Detect which cell encompasses the target text, then output its (X, Y) center coordinate. 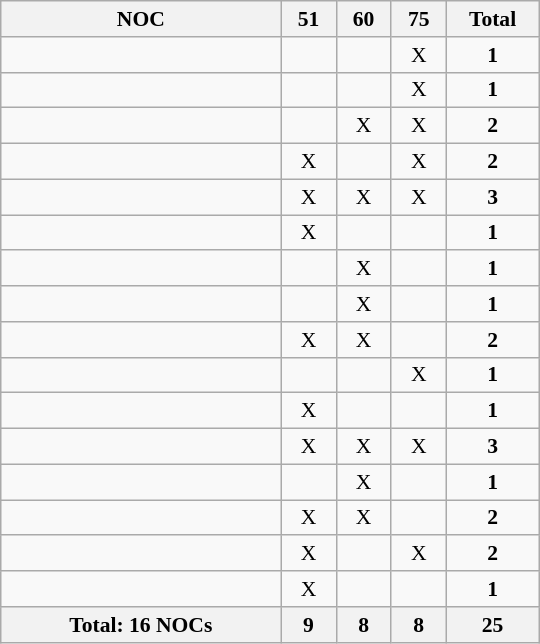
9 (308, 625)
51 (308, 19)
25 (492, 625)
NOC (141, 19)
Total (492, 19)
60 (364, 19)
75 (418, 19)
Total: 16 NOCs (141, 625)
